Provide the [x, y] coordinate of the cell's center where the given text is located.  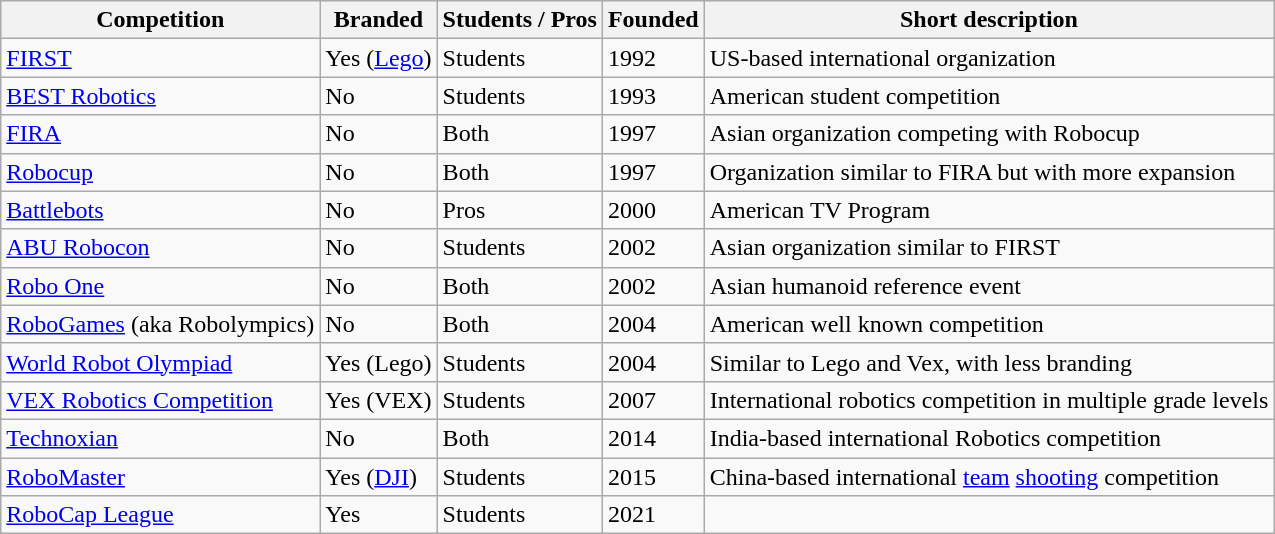
2014 [653, 438]
Competition [160, 20]
Similar to Lego and Vex, with less branding [989, 362]
VEX Robotics Competition [160, 400]
American student competition [989, 96]
Yes (DJI) [378, 477]
2015 [653, 477]
Robocup [160, 172]
China-based international team shooting competition [989, 477]
Yes (VEX) [378, 400]
American TV Program [989, 210]
Organization similar to FIRA but with more expansion [989, 172]
American well known competition [989, 324]
Short description [989, 20]
RoboGames (aka Robolympics) [160, 324]
1992 [653, 58]
2007 [653, 400]
BEST Robotics [160, 96]
FIRST [160, 58]
ABU Robocon [160, 248]
Asian humanoid reference event [989, 286]
2000 [653, 210]
Technoxian [160, 438]
World Robot Olympiad [160, 362]
FIRA [160, 134]
Robo One [160, 286]
2021 [653, 515]
Pros [520, 210]
Asian organization similar to FIRST [989, 248]
Students / Pros [520, 20]
Asian organization competing with Robocup [989, 134]
Founded [653, 20]
Yes [378, 515]
International robotics competition in multiple grade levels [989, 400]
RoboCap League [160, 515]
1993 [653, 96]
India-based international Robotics competition [989, 438]
Branded [378, 20]
US-based international organization [989, 58]
Battlebots [160, 210]
RoboMaster [160, 477]
